Pinpoint the cell where the given text exists, returning its (x, y) midpoint coordinate. 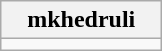
mkhedruli (82, 20)
